For the text-containing cell, return its midpoint in (X, Y) coordinate format. 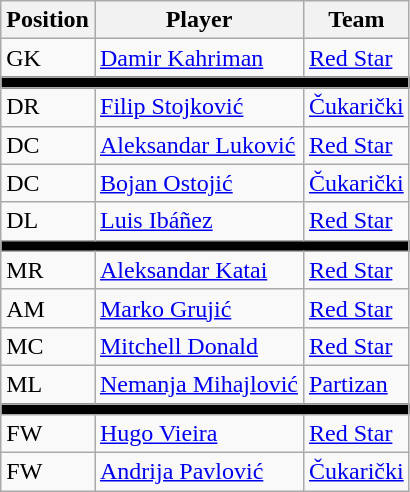
Damir Kahriman (198, 58)
Andrija Pavlović (198, 472)
Player (198, 20)
Luis Ibáñez (198, 221)
Partizan (357, 384)
Hugo Vieira (198, 434)
MR (48, 270)
Aleksandar Luković (198, 145)
Position (48, 20)
Team (357, 20)
DR (48, 107)
Aleksandar Katai (198, 270)
Nemanja Mihajlović (198, 384)
MC (48, 346)
ML (48, 384)
GK (48, 58)
DL (48, 221)
Filip Stojković (198, 107)
Marko Grujić (198, 308)
Bojan Ostojić (198, 183)
AM (48, 308)
Mitchell Donald (198, 346)
